Detect which cell encompasses the target text, then output its [x, y] center coordinate. 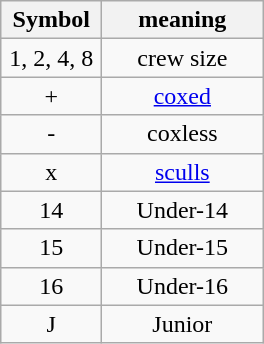
15 [52, 248]
- [52, 134]
meaning [182, 20]
+ [52, 96]
sculls [182, 172]
coxless [182, 134]
Under-14 [182, 210]
14 [52, 210]
1, 2, 4, 8 [52, 58]
Junior [182, 324]
Symbol [52, 20]
Under-16 [182, 286]
J [52, 324]
16 [52, 286]
coxed [182, 96]
Under-15 [182, 248]
x [52, 172]
crew size [182, 58]
